Locate the cell with the specified text and output its (x, y) center coordinate. 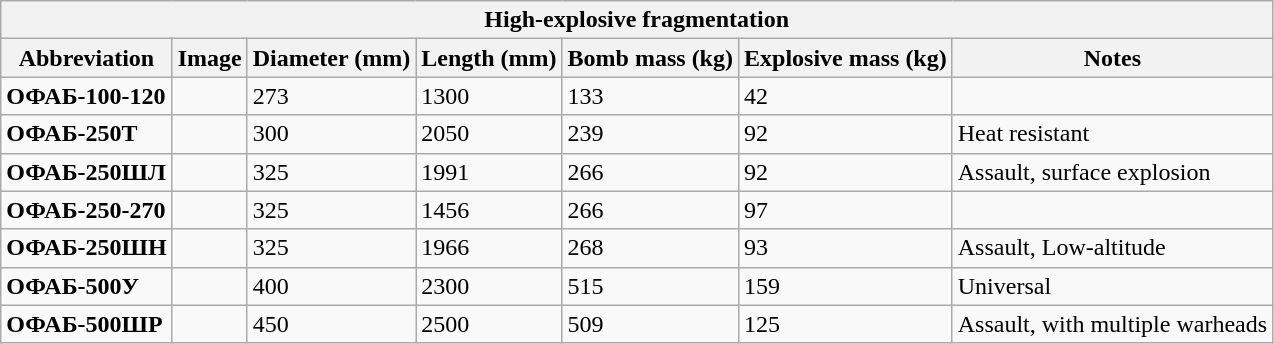
ОФАБ-250ШН (86, 248)
ОФАБ-100-120 (86, 96)
Bomb mass (kg) (650, 58)
ОФАБ-250Т (86, 134)
Length (mm) (489, 58)
2500 (489, 324)
Explosive mass (kg) (845, 58)
ОФАБ-250ШЛ (86, 172)
Notes (1112, 58)
450 (332, 324)
1300 (489, 96)
133 (650, 96)
Assault, Low-altitude (1112, 248)
2050 (489, 134)
42 (845, 96)
Diameter (mm) (332, 58)
400 (332, 286)
125 (845, 324)
515 (650, 286)
97 (845, 210)
ОФАБ-500ШР (86, 324)
273 (332, 96)
159 (845, 286)
Heat resistant (1112, 134)
Assault, with multiple warheads (1112, 324)
509 (650, 324)
ОФАБ-250-270 (86, 210)
93 (845, 248)
2300 (489, 286)
1991 (489, 172)
268 (650, 248)
Universal (1112, 286)
Image (210, 58)
ОФАБ-500У (86, 286)
High-explosive fragmentation (637, 20)
300 (332, 134)
1456 (489, 210)
239 (650, 134)
Abbreviation (86, 58)
Assault, surface explosion (1112, 172)
1966 (489, 248)
